For the text-containing cell, return its midpoint in [X, Y] coordinate format. 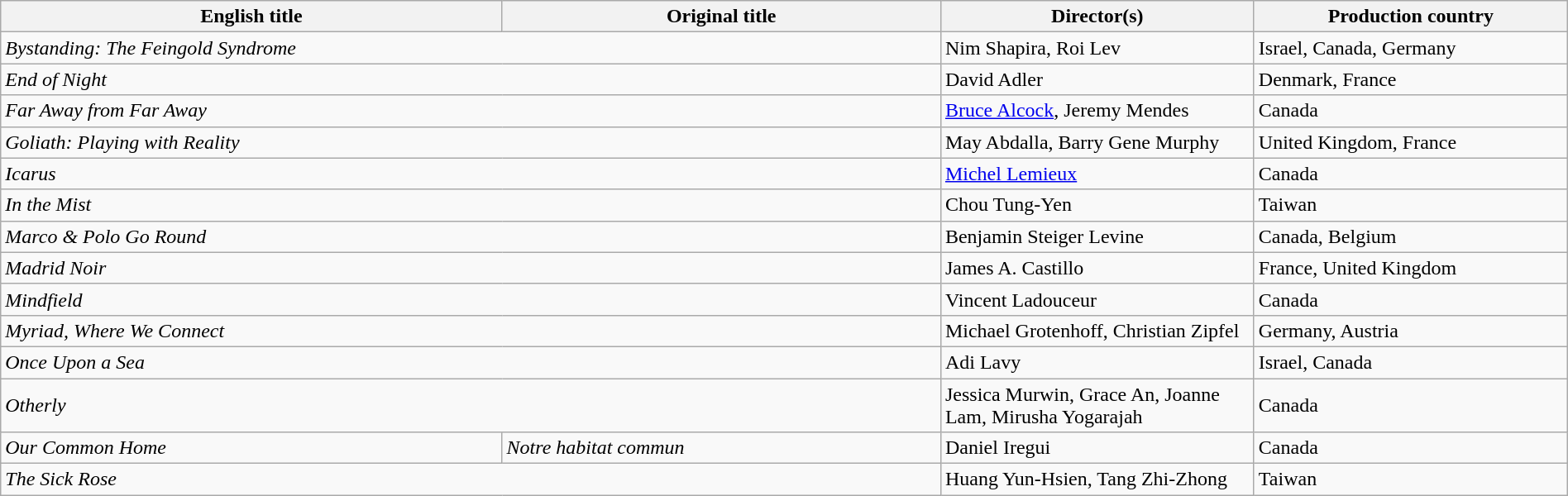
End of Night [471, 79]
The Sick Rose [471, 479]
Myriad, Where We Connect [471, 331]
Canada, Belgium [1411, 236]
David Adler [1097, 79]
English title [251, 17]
Benjamin Steiger Levine [1097, 236]
France, United Kingdom [1411, 268]
Vincent Ladouceur [1097, 299]
Original title [721, 17]
Marco & Polo Go Round [471, 236]
Director(s) [1097, 17]
Nim Shapira, Roi Lev [1097, 48]
United Kingdom, France [1411, 142]
Denmark, France [1411, 79]
Notre habitat commun [721, 448]
Mindfield [471, 299]
Adi Lavy [1097, 362]
Jessica Murwin, Grace An, Joanne Lam, Mirusha Yogarajah [1097, 405]
May Abdalla, Barry Gene Murphy [1097, 142]
Michael Grotenhoff, Christian Zipfel [1097, 331]
Israel, Canada [1411, 362]
Germany, Austria [1411, 331]
Our Common Home [251, 448]
Otherly [471, 405]
Chou Tung-Yen [1097, 205]
Daniel Iregui [1097, 448]
Israel, Canada, Germany [1411, 48]
Michel Lemieux [1097, 174]
Production country [1411, 17]
Far Away from Far Away [471, 111]
Once Upon a Sea [471, 362]
James A. Castillo [1097, 268]
Icarus [471, 174]
Huang Yun-Hsien, Tang Zhi-Zhong [1097, 479]
Bruce Alcock, Jeremy Mendes [1097, 111]
Goliath: Playing with Reality [471, 142]
In the Mist [471, 205]
Bystanding: The Feingold Syndrome [471, 48]
Madrid Noir [471, 268]
